Capture the cell that displays the provided text and extract its [X, Y] central coordinate. 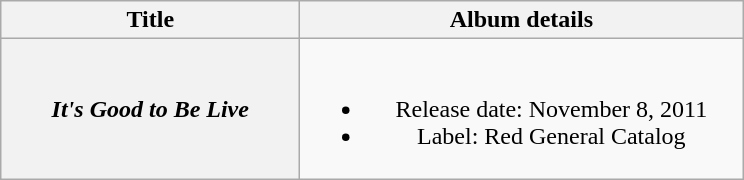
Release date: November 8, 2011Label: Red General Catalog [522, 109]
Album details [522, 20]
Title [150, 20]
It's Good to Be Live [150, 109]
